Scan for the cell matching the given text and deliver its [X, Y] coordinate at center. 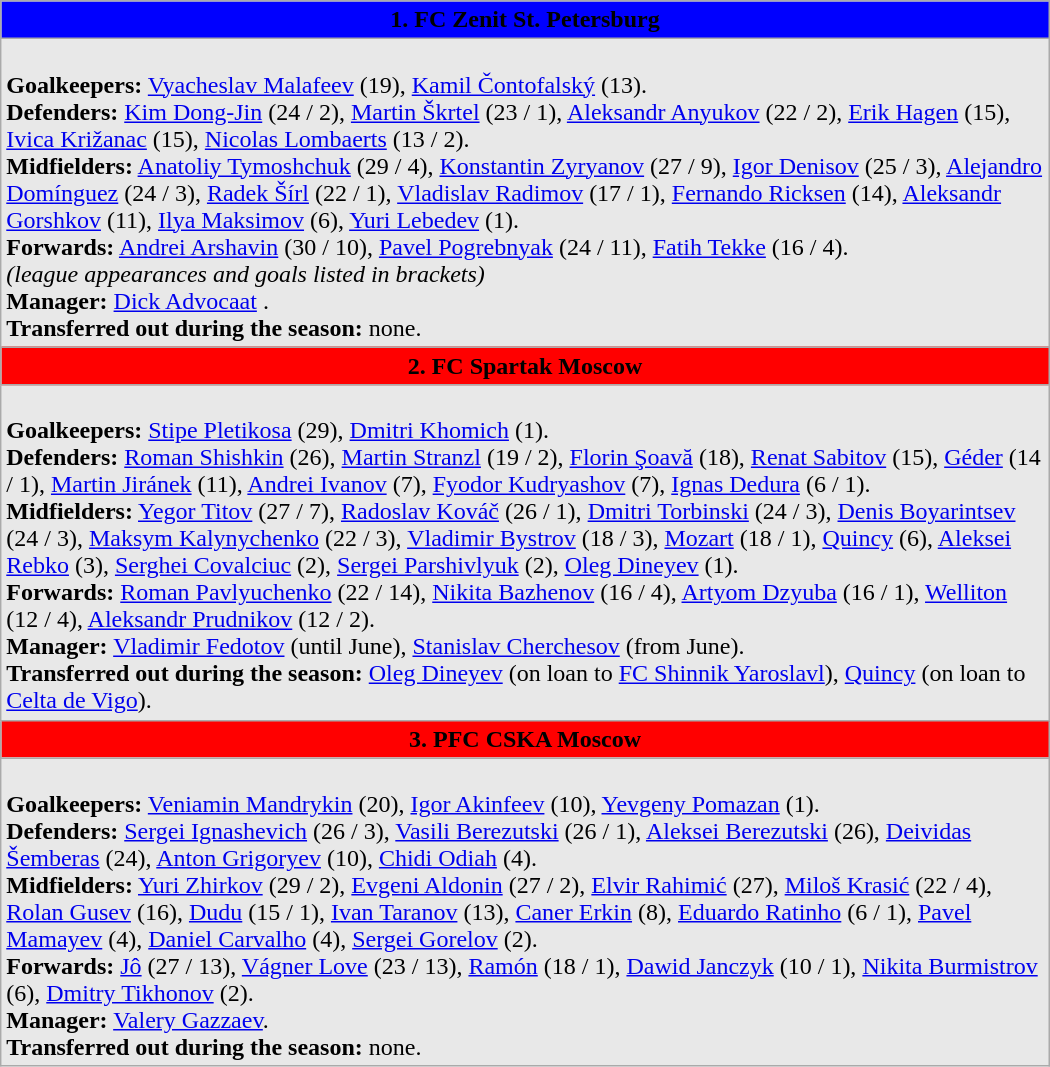
1. FC Zenit St. Petersburg [525, 20]
3. PFC CSKA Moscow [525, 739]
2. FC Spartak Moscow [525, 366]
